Capture the cell that displays the provided text and extract its (X, Y) central coordinate. 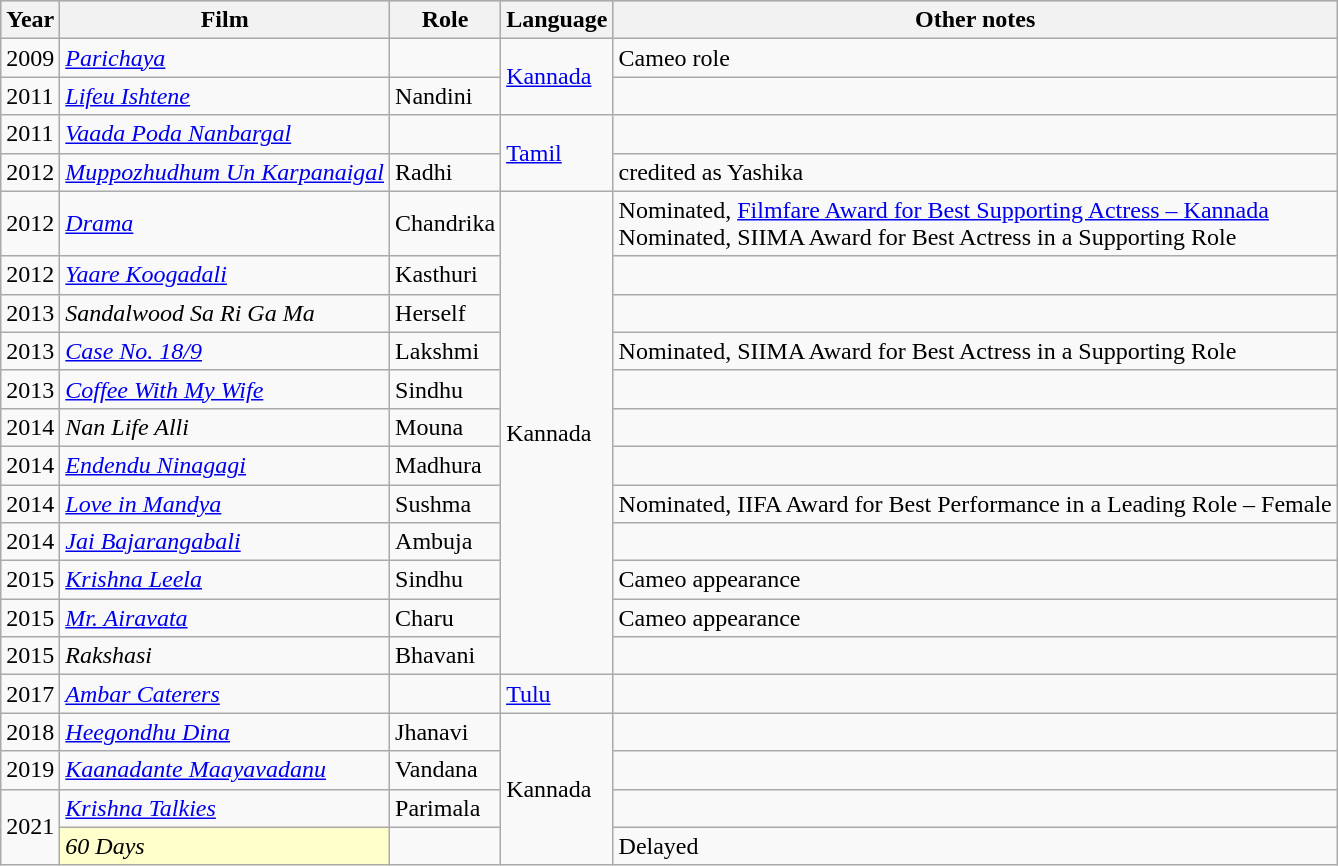
Other notes (975, 20)
Language (557, 20)
Nandini (446, 96)
Chandrika (446, 224)
Krishna Talkies (225, 808)
Vaada Poda Nanbargal (225, 134)
Nan Life Alli (225, 427)
2017 (30, 694)
Nominated, SIIMA Award for Best Actress in a Supporting Role (975, 351)
Lifeu Ishtene (225, 96)
Ambuja (446, 542)
Jhanavi (446, 732)
Sandalwood Sa Ri Ga Ma (225, 313)
Mr. Airavata (225, 618)
Year (30, 20)
Case No. 18/9 (225, 351)
Krishna Leela (225, 580)
Kasthuri (446, 275)
Film (225, 20)
Sushma (446, 503)
Bhavani (446, 656)
Endendu Ninagagi (225, 465)
Ambar Caterers (225, 694)
Parichaya (225, 58)
Delayed (975, 846)
Herself (446, 313)
2019 (30, 770)
Tamil (557, 153)
Nominated, Filmfare Award for Best Supporting Actress – KannadaNominated, SIIMA Award for Best Actress in a Supporting Role (975, 224)
Muppozhudhum Un Karpanaigal (225, 172)
Madhura (446, 465)
Tulu (557, 694)
60 Days (225, 846)
Mouna (446, 427)
Nominated, IIFA Award for Best Performance in a Leading Role – Female (975, 503)
credited as Yashika (975, 172)
Jai Bajarangabali (225, 542)
Parimala (446, 808)
Drama (225, 224)
Yaare Koogadali (225, 275)
Rakshasi (225, 656)
2009 (30, 58)
Lakshmi (446, 351)
Charu (446, 618)
Vandana (446, 770)
Heegondhu Dina (225, 732)
Radhi (446, 172)
Kaanadante Maayavadanu (225, 770)
Coffee With My Wife (225, 389)
2018 (30, 732)
Love in Mandya (225, 503)
Role (446, 20)
Cameo role (975, 58)
2021 (30, 827)
